Search for the cell housing the specified text and yield its [X, Y] center coordinate. 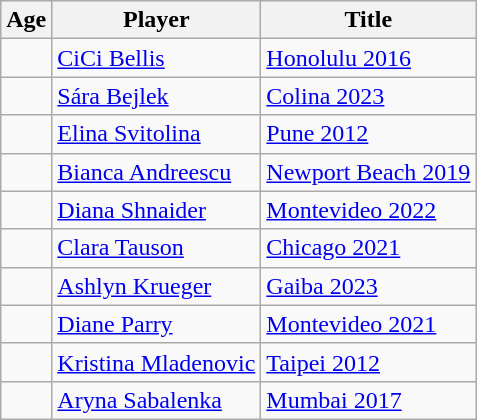
Sára Bejlek [156, 96]
Kristina Mladenovic [156, 362]
Bianca Andreescu [156, 172]
Montevideo 2022 [368, 210]
Colina 2023 [368, 96]
Montevideo 2021 [368, 324]
Newport Beach 2019 [368, 172]
Ashlyn Krueger [156, 286]
CiCi Bellis [156, 58]
Player [156, 20]
Age [26, 20]
Diana Shnaider [156, 210]
Chicago 2021 [368, 248]
Clara Tauson [156, 248]
Pune 2012 [368, 134]
Honolulu 2016 [368, 58]
Taipei 2012 [368, 362]
Mumbai 2017 [368, 400]
Aryna Sabalenka [156, 400]
Diane Parry [156, 324]
Elina Svitolina [156, 134]
Gaiba 2023 [368, 286]
Title [368, 20]
